Extract the [x, y] coordinate from the center of the cell holding the provided text.  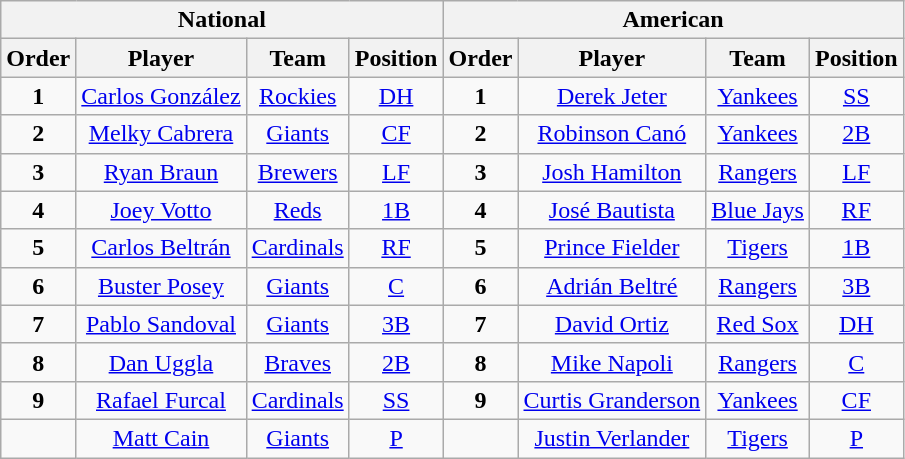
Blue Jays [758, 210]
Joey Votto [161, 210]
Reds [298, 210]
David Ortiz [612, 324]
Matt Cain [161, 438]
Adrián Beltré [612, 286]
Red Sox [758, 324]
Ryan Braun [161, 172]
Rafael Furcal [161, 400]
Pablo Sandoval [161, 324]
Braves [298, 362]
Buster Posey [161, 286]
Justin Verlander [612, 438]
Brewers [298, 172]
Prince Fielder [612, 248]
American [673, 20]
Mike Napoli [612, 362]
José Bautista [612, 210]
Derek Jeter [612, 96]
National [222, 20]
Josh Hamilton [612, 172]
Melky Cabrera [161, 134]
Dan Uggla [161, 362]
Carlos Beltrán [161, 248]
Rockies [298, 96]
Robinson Canó [612, 134]
Carlos González [161, 96]
Curtis Granderson [612, 400]
